From the cell containing the given text, extract its center point as [X, Y] coordinate. 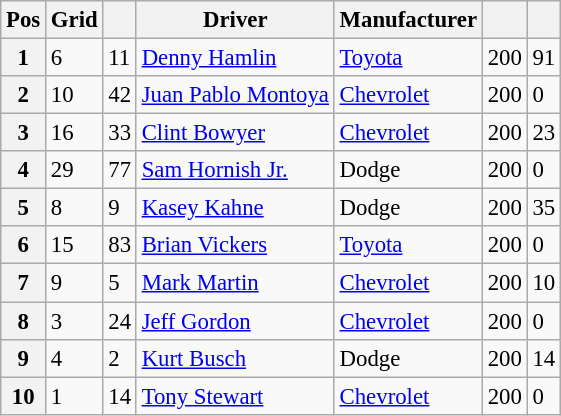
Manufacturer [408, 20]
Pos [24, 20]
83 [120, 245]
24 [120, 321]
Driver [235, 20]
11 [120, 58]
15 [74, 245]
Brian Vickers [235, 245]
Grid [74, 20]
Clint Bowyer [235, 133]
23 [544, 133]
16 [74, 133]
Denny Hamlin [235, 58]
35 [544, 208]
33 [120, 133]
Jeff Gordon [235, 321]
77 [120, 170]
Sam Hornish Jr. [235, 170]
91 [544, 58]
7 [24, 283]
Juan Pablo Montoya [235, 95]
29 [74, 170]
Kurt Busch [235, 358]
Kasey Kahne [235, 208]
42 [120, 95]
Tony Stewart [235, 396]
Mark Martin [235, 283]
